Provide the (x, y) coordinate of the cell's center where the given text is located.  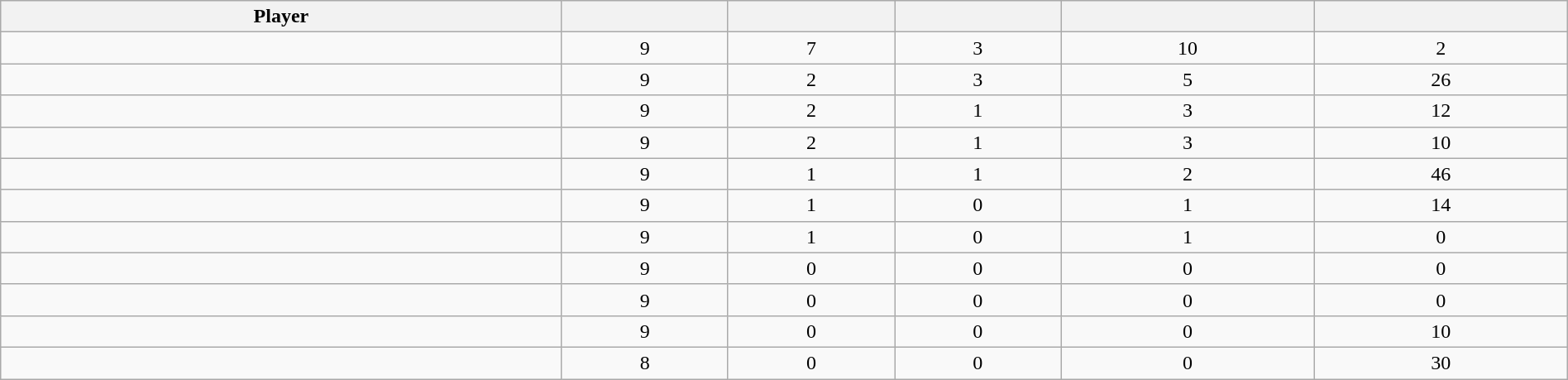
7 (810, 48)
46 (1441, 174)
8 (645, 363)
14 (1441, 205)
5 (1188, 79)
12 (1441, 111)
26 (1441, 79)
Player (281, 17)
30 (1441, 363)
